Detect which cell encompasses the target text, then output its (x, y) center coordinate. 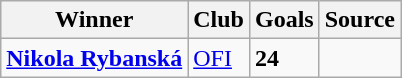
Winner (94, 20)
OFI (219, 58)
24 (284, 58)
Nikola Rybanská (94, 58)
Source (360, 20)
Goals (284, 20)
Club (219, 20)
